From the cell containing the given text, extract its center point as (x, y) coordinate. 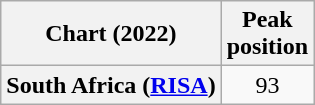
Peakposition (267, 34)
South Africa (RISA) (111, 85)
93 (267, 85)
Chart (2022) (111, 34)
